Scan for the cell matching the given text and deliver its (X, Y) coordinate at center. 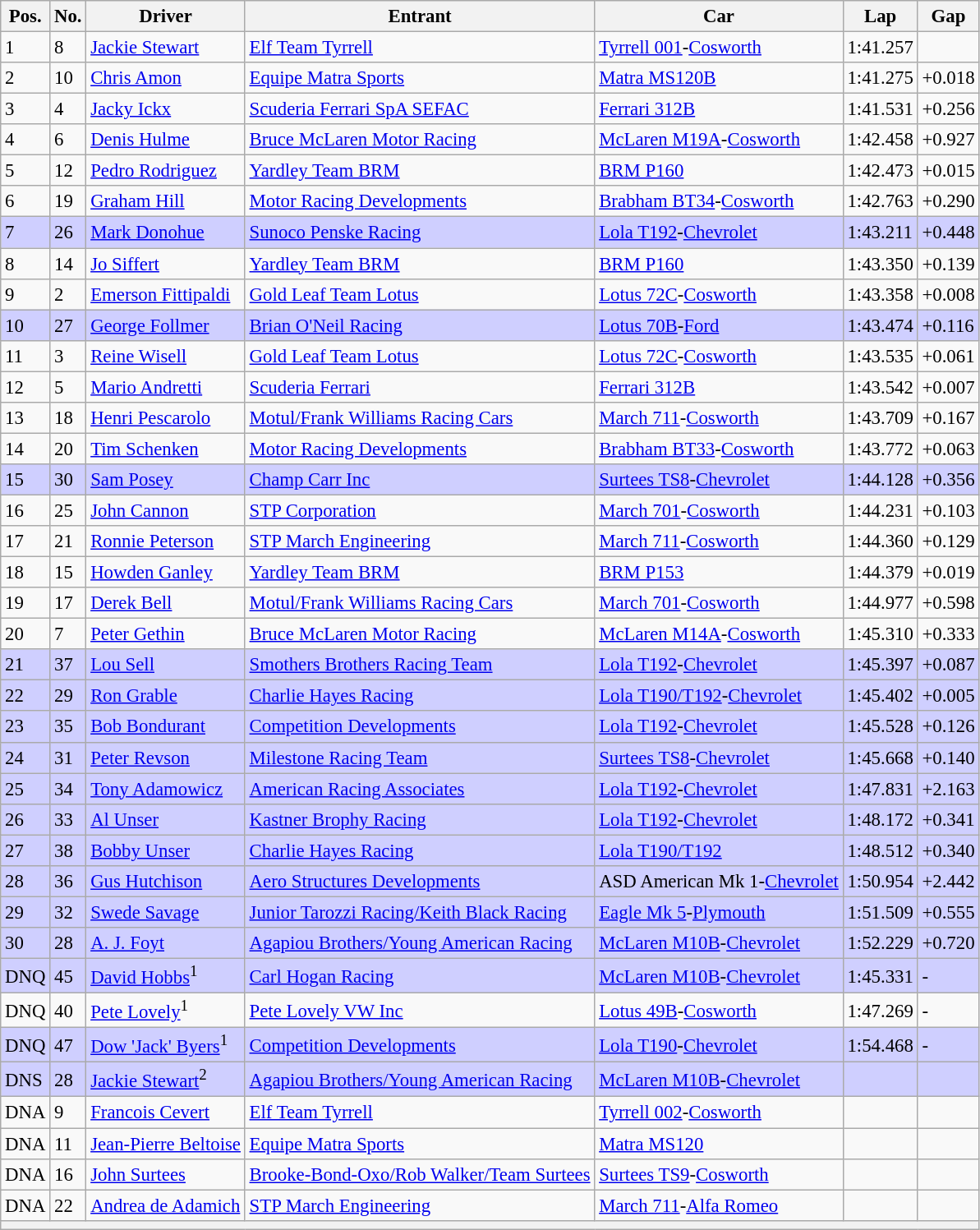
Denis Hulme (166, 140)
Surtees TS9-Cosworth (719, 1174)
Gap (948, 16)
Reine Wisell (166, 356)
+0.167 (948, 418)
Scuderia Ferrari SpA SEFAC (420, 109)
Milestone Racing Team (420, 758)
+0.005 (948, 696)
+0.598 (948, 603)
+0.927 (948, 140)
1:41.275 (881, 78)
1:43.350 (881, 264)
Matra MS120B (719, 78)
+0.290 (948, 201)
1:43.709 (881, 418)
Jo Siffert (166, 264)
Car (719, 16)
Graham Hill (166, 201)
Tyrrell 001-Cosworth (719, 48)
Pete Lovely VW Inc (420, 1011)
1:41.531 (881, 109)
Emerson Fittipaldi (166, 294)
ASD American Mk 1-Chevrolet (719, 882)
Carl Hogan Racing (420, 975)
Bob Bondurant (166, 727)
Scuderia Ferrari (420, 387)
+0.061 (948, 356)
Eagle Mk 5-Plymouth (719, 912)
Brooke-Bond-Oxo/Rob Walker/Team Surtees (420, 1174)
1:47.269 (881, 1011)
1:43.211 (881, 233)
1:44.379 (881, 573)
38 (68, 850)
Tim Schenken (166, 449)
1:43.542 (881, 387)
Derek Bell (166, 603)
1:45.402 (881, 696)
1:51.509 (881, 912)
Mark Donohue (166, 233)
Pedro Rodriguez (166, 171)
Lou Sell (166, 665)
Lotus 49B-Cosworth (719, 1011)
A. J. Foyt (166, 943)
31 (68, 758)
1:43.772 (881, 449)
45 (68, 975)
+2.442 (948, 882)
Lotus 70B-Ford (719, 325)
35 (68, 727)
Junior Tarozzi Racing/Keith Black Racing (420, 912)
+0.139 (948, 264)
Jean-Pierre Beltoise (166, 1144)
Brian O'Neil Racing (420, 325)
Brabham BT33-Cosworth (719, 449)
Andrea de Adamich (166, 1205)
1:44.977 (881, 603)
American Racing Associates (420, 789)
+0.103 (948, 510)
+2.163 (948, 789)
Lola T190-Chevrolet (719, 1045)
1:43.358 (881, 294)
David Hobbs1 (166, 975)
+0.126 (948, 727)
Tyrrell 002-Cosworth (719, 1113)
+0.555 (948, 912)
Bobby Unser (166, 850)
+0.116 (948, 325)
Aero Structures Developments (420, 882)
Champ Carr Inc (420, 480)
Lola T190/T192-Chevrolet (719, 696)
13 (25, 418)
1:43.535 (881, 356)
40 (68, 1011)
+0.008 (948, 294)
Sunoco Penske Racing (420, 233)
+0.140 (948, 758)
34 (68, 789)
Jackie Stewart2 (166, 1080)
+0.340 (948, 850)
23 (25, 727)
1:42.763 (881, 201)
1:42.473 (881, 171)
John Cannon (166, 510)
24 (25, 758)
Driver (166, 16)
+0.256 (948, 109)
Jackie Stewart (166, 48)
1:48.172 (881, 819)
1:45.397 (881, 665)
1:52.229 (881, 943)
Peter Revson (166, 758)
March 711-Alfa Romeo (719, 1205)
1:54.468 (881, 1045)
Henri Pescarolo (166, 418)
1:45.668 (881, 758)
+0.019 (948, 573)
32 (68, 912)
DNS (25, 1080)
Sam Posey (166, 480)
McLaren M19A-Cosworth (719, 140)
STP Corporation (420, 510)
1:47.831 (881, 789)
Matra MS120 (719, 1144)
No. (68, 16)
1:43.474 (881, 325)
Kastner Brophy Racing (420, 819)
+0.356 (948, 480)
+0.341 (948, 819)
37 (68, 665)
Smothers Brothers Racing Team (420, 665)
1:45.528 (881, 727)
1:44.231 (881, 510)
47 (68, 1045)
1:50.954 (881, 882)
36 (68, 882)
+0.063 (948, 449)
+0.015 (948, 171)
33 (68, 819)
1 (25, 48)
George Follmer (166, 325)
Chris Amon (166, 78)
+0.087 (948, 665)
Jacky Ickx (166, 109)
Brabham BT34-Cosworth (719, 201)
Peter Gethin (166, 634)
1:42.458 (881, 140)
1:48.512 (881, 850)
Lola T190/T192 (719, 850)
Pete Lovely1 (166, 1011)
1:44.128 (881, 480)
Tony Adamowicz (166, 789)
Pos. (25, 16)
Gus Hutchison (166, 882)
John Surtees (166, 1174)
Ron Grable (166, 696)
1:45.310 (881, 634)
+0.007 (948, 387)
Swede Savage (166, 912)
1:44.360 (881, 541)
+0.448 (948, 233)
Ronnie Peterson (166, 541)
+0.333 (948, 634)
Lap (881, 16)
Francois Cevert (166, 1113)
+0.129 (948, 541)
BRM P153 (719, 573)
+0.018 (948, 78)
1:45.331 (881, 975)
Al Unser (166, 819)
McLaren M14A-Cosworth (719, 634)
Entrant (420, 16)
Dow 'Jack' Byers1 (166, 1045)
1:41.257 (881, 48)
Howden Ganley (166, 573)
+0.720 (948, 943)
Mario Andretti (166, 387)
